Locate the cell with the specified text and output its (X, Y) center coordinate. 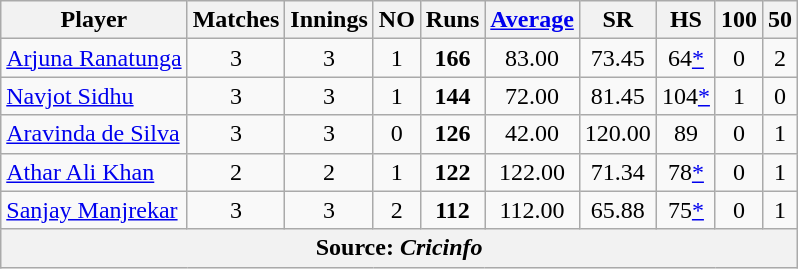
73.45 (618, 58)
72.00 (532, 96)
81.45 (618, 96)
65.88 (618, 210)
Navjot Sidhu (94, 96)
Athar Ali Khan (94, 172)
Matches (236, 20)
64* (686, 58)
89 (686, 134)
Runs (452, 20)
112 (452, 210)
120.00 (618, 134)
100 (738, 20)
83.00 (532, 58)
Aravinda de Silva (94, 134)
Source: Cricinfo (400, 248)
122 (452, 172)
Average (532, 20)
50 (780, 20)
HS (686, 20)
166 (452, 58)
42.00 (532, 134)
NO (396, 20)
126 (452, 134)
75* (686, 210)
122.00 (532, 172)
112.00 (532, 210)
Innings (329, 20)
144 (452, 96)
Sanjay Manjrekar (94, 210)
Arjuna Ranatunga (94, 58)
71.34 (618, 172)
78* (686, 172)
SR (618, 20)
Player (94, 20)
104* (686, 96)
